Find where the given text appears and provide that cell's center as (x, y) coordinate. 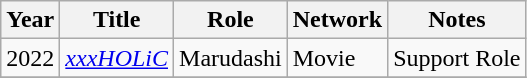
Role (231, 20)
Title (117, 20)
xxxHOLiC (117, 58)
Support Role (457, 58)
2022 (30, 58)
Movie (337, 58)
Notes (457, 20)
Year (30, 20)
Marudashi (231, 58)
Network (337, 20)
